Return [x, y] of the center of cell containing provided text 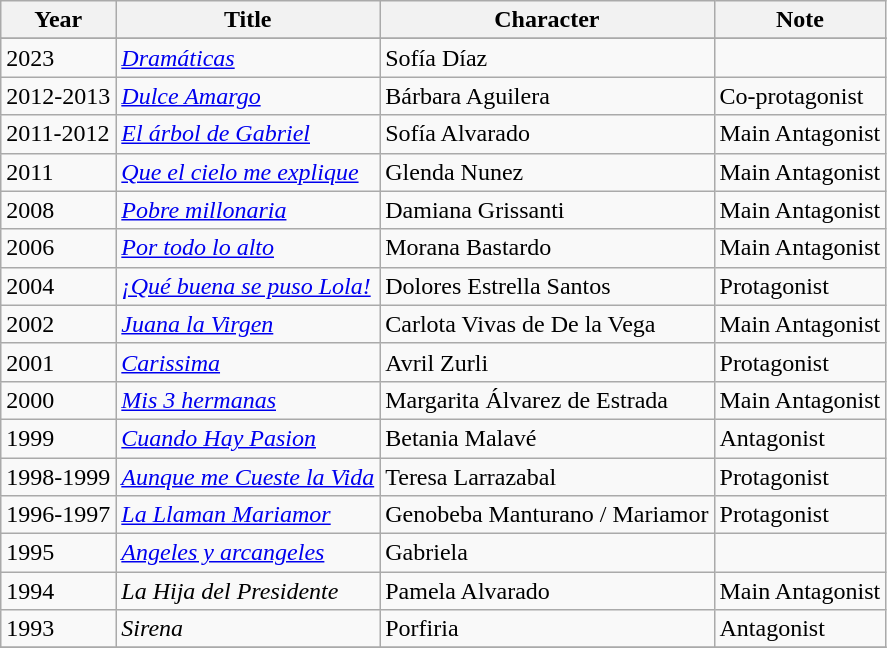
Glenda Nunez [547, 172]
2023 [58, 58]
2001 [58, 362]
1995 [58, 553]
2004 [58, 286]
Damiana Grissanti [547, 210]
La Hija del Presidente [248, 591]
Mis 3 hermanas [248, 400]
Genobeba Manturano / Mariamor [547, 515]
La Llaman Mariamor [248, 515]
1998-1999 [58, 477]
Margarita Álvarez de Estrada [547, 400]
Por todo lo alto [248, 248]
Pobre millonaria [248, 210]
Character [547, 20]
2011 [58, 172]
Title [248, 20]
Angeles y arcangeles [248, 553]
2002 [58, 324]
Gabriela [547, 553]
Carlota Vivas de De la Vega [547, 324]
1996-1997 [58, 515]
2000 [58, 400]
Note [800, 20]
2011-2012 [58, 134]
Aunque me Cueste la Vida [248, 477]
El árbol de Gabriel [248, 134]
Carissima [248, 362]
Co-protagonist [800, 96]
Bárbara Aguilera [547, 96]
Dulce Amargo [248, 96]
Sofía Díaz [547, 58]
Pamela Alvarado [547, 591]
Que el cielo me explique [248, 172]
1999 [58, 438]
Dramáticas [248, 58]
2008 [58, 210]
2012-2013 [58, 96]
Porfiria [547, 629]
Betania Malavé [547, 438]
Cuando Hay Pasion [248, 438]
1993 [58, 629]
Avril Zurli [547, 362]
2006 [58, 248]
Dolores Estrella Santos [547, 286]
Juana la Virgen [248, 324]
¡Qué buena se puso Lola! [248, 286]
Morana Bastardo [547, 248]
Sirena [248, 629]
Sofía Alvarado [547, 134]
Teresa Larrazabal [547, 477]
Year [58, 20]
1994 [58, 591]
